Output the (x, y) coordinate of the center of the cell containing the given text.  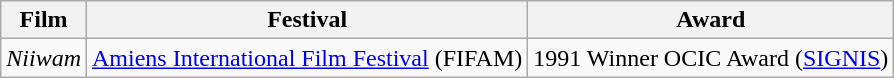
1991 Winner OCIC Award (SIGNIS) (711, 58)
Award (711, 20)
Niiwam (44, 58)
Festival (308, 20)
Amiens International Film Festival (FIFAM) (308, 58)
Film (44, 20)
